Return the (X, Y) coordinate for the center point of the cell that contains the specified text.  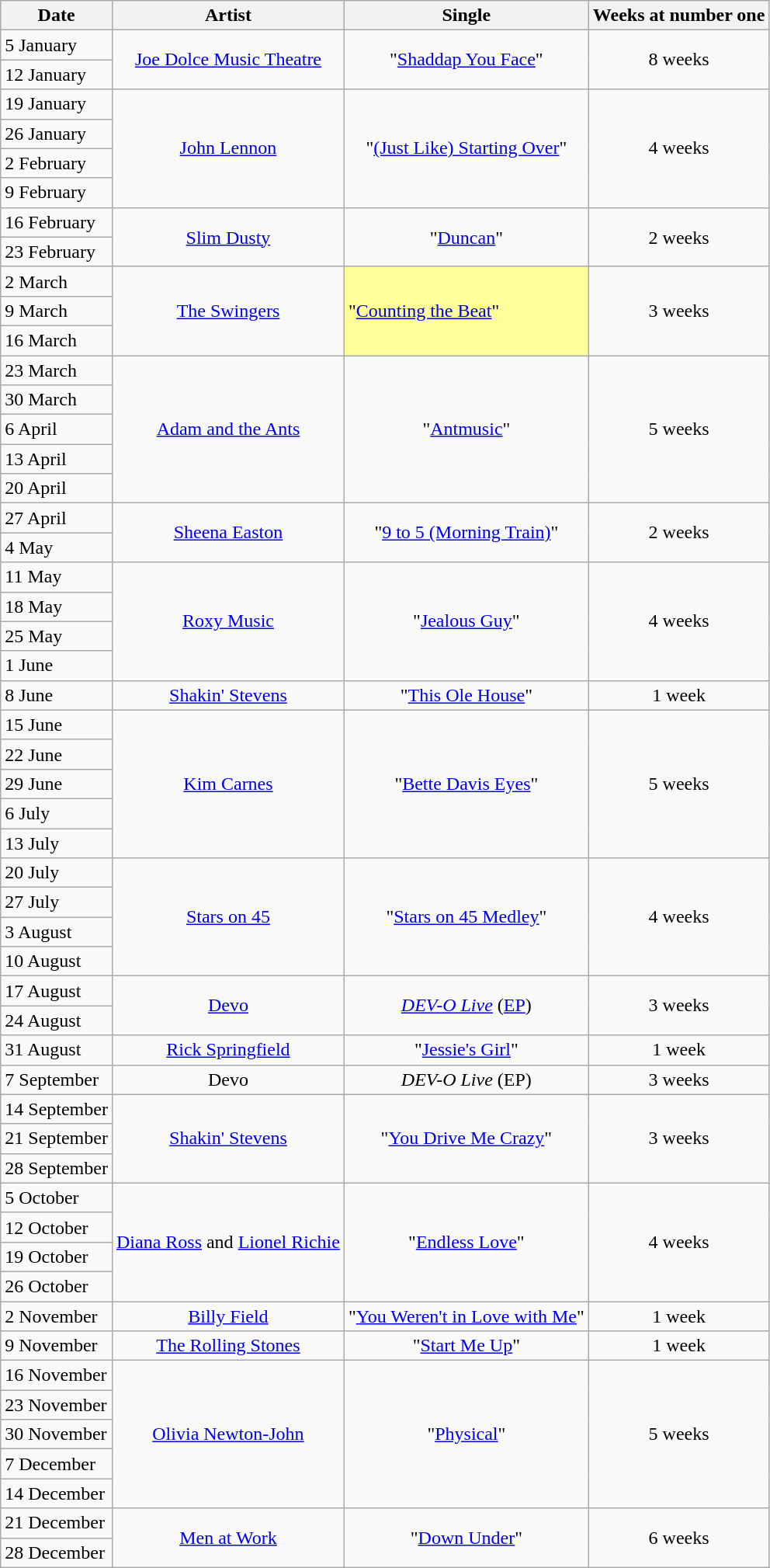
19 October (57, 1257)
"You Drive Me Crazy" (466, 1139)
2 February (57, 163)
Men at Work (228, 1538)
13 April (57, 459)
28 December (57, 1552)
26 January (57, 134)
"Physical" (466, 1434)
7 December (57, 1464)
15 June (57, 725)
24 August (57, 1020)
30 November (57, 1434)
"Antmusic" (466, 429)
John Lennon (228, 148)
Roxy Music (228, 621)
12 October (57, 1227)
26 October (57, 1286)
"9 to 5 (Morning Train)" (466, 533)
"You Weren't in Love with Me" (466, 1316)
16 March (57, 340)
21 September (57, 1139)
6 weeks (678, 1538)
8 weeks (678, 60)
Weeks at number one (678, 16)
9 February (57, 193)
23 November (57, 1405)
Olivia Newton-John (228, 1434)
17 August (57, 991)
16 November (57, 1375)
9 November (57, 1346)
Kim Carnes (228, 784)
5 October (57, 1198)
Date (57, 16)
1 June (57, 666)
"Endless Love" (466, 1242)
30 March (57, 400)
27 April (57, 518)
7 September (57, 1080)
Adam and the Ants (228, 429)
12 January (57, 75)
23 March (57, 370)
"Jessie's Girl" (466, 1050)
2 November (57, 1316)
The Swingers (228, 311)
14 September (57, 1109)
"Duncan" (466, 237)
19 January (57, 104)
23 February (57, 252)
4 May (57, 548)
27 July (57, 902)
10 August (57, 961)
9 March (57, 311)
"Down Under" (466, 1538)
"This Ole House" (466, 695)
14 December (57, 1493)
3 August (57, 932)
28 September (57, 1168)
31 August (57, 1050)
8 June (57, 695)
Artist (228, 16)
25 May (57, 636)
2 March (57, 281)
18 May (57, 607)
20 July (57, 873)
"Stars on 45 Medley" (466, 917)
11 May (57, 577)
20 April (57, 488)
5 January (57, 45)
"(Just Like) Starting Over" (466, 148)
6 April (57, 429)
"Shaddap You Face" (466, 60)
16 February (57, 222)
"Start Me Up" (466, 1346)
"Counting the Beat" (466, 311)
Joe Dolce Music Theatre (228, 60)
Diana Ross and Lionel Richie (228, 1242)
Rick Springfield (228, 1050)
Single (466, 16)
29 June (57, 784)
Billy Field (228, 1316)
Sheena Easton (228, 533)
"Jealous Guy" (466, 621)
Slim Dusty (228, 237)
22 June (57, 754)
The Rolling Stones (228, 1346)
21 December (57, 1523)
Stars on 45 (228, 917)
"Bette Davis Eyes" (466, 784)
6 July (57, 813)
13 July (57, 843)
